Extract the [X, Y] coordinate from the center of the cell holding the provided text.  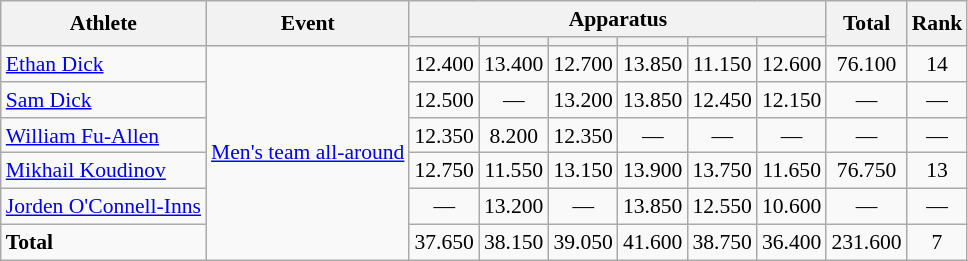
37.650 [444, 243]
Jorden O'Connell-Inns [104, 207]
12.700 [582, 64]
14 [938, 64]
11.650 [792, 171]
Ethan Dick [104, 64]
Apparatus [618, 19]
Event [308, 24]
13 [938, 171]
13.400 [514, 64]
Mikhail Koudinov [104, 171]
11.550 [514, 171]
12.500 [444, 100]
12.600 [792, 64]
12.450 [722, 100]
13.150 [582, 171]
36.400 [792, 243]
7 [938, 243]
13.750 [722, 171]
Sam Dick [104, 100]
39.050 [582, 243]
41.600 [652, 243]
13.900 [652, 171]
8.200 [514, 136]
Men's team all-around [308, 153]
38.150 [514, 243]
12.550 [722, 207]
10.600 [792, 207]
12.750 [444, 171]
12.150 [792, 100]
11.150 [722, 64]
William Fu-Allen [104, 136]
Rank [938, 24]
76.100 [866, 64]
Athlete [104, 24]
38.750 [722, 243]
76.750 [866, 171]
231.600 [866, 243]
12.400 [444, 64]
